Identify which cell holds the provided text, then report its [X, Y] central coordinate. 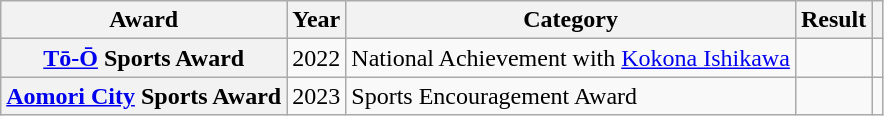
Category [571, 20]
Tō-Ō Sports Award [144, 58]
Year [316, 20]
Award [144, 20]
Aomori City Sports Award [144, 96]
Result [833, 20]
Sports Encouragement Award [571, 96]
2023 [316, 96]
2022 [316, 58]
National Achievement with Kokona Ishikawa [571, 58]
